Identify which cell holds the provided text, then report its [x, y] central coordinate. 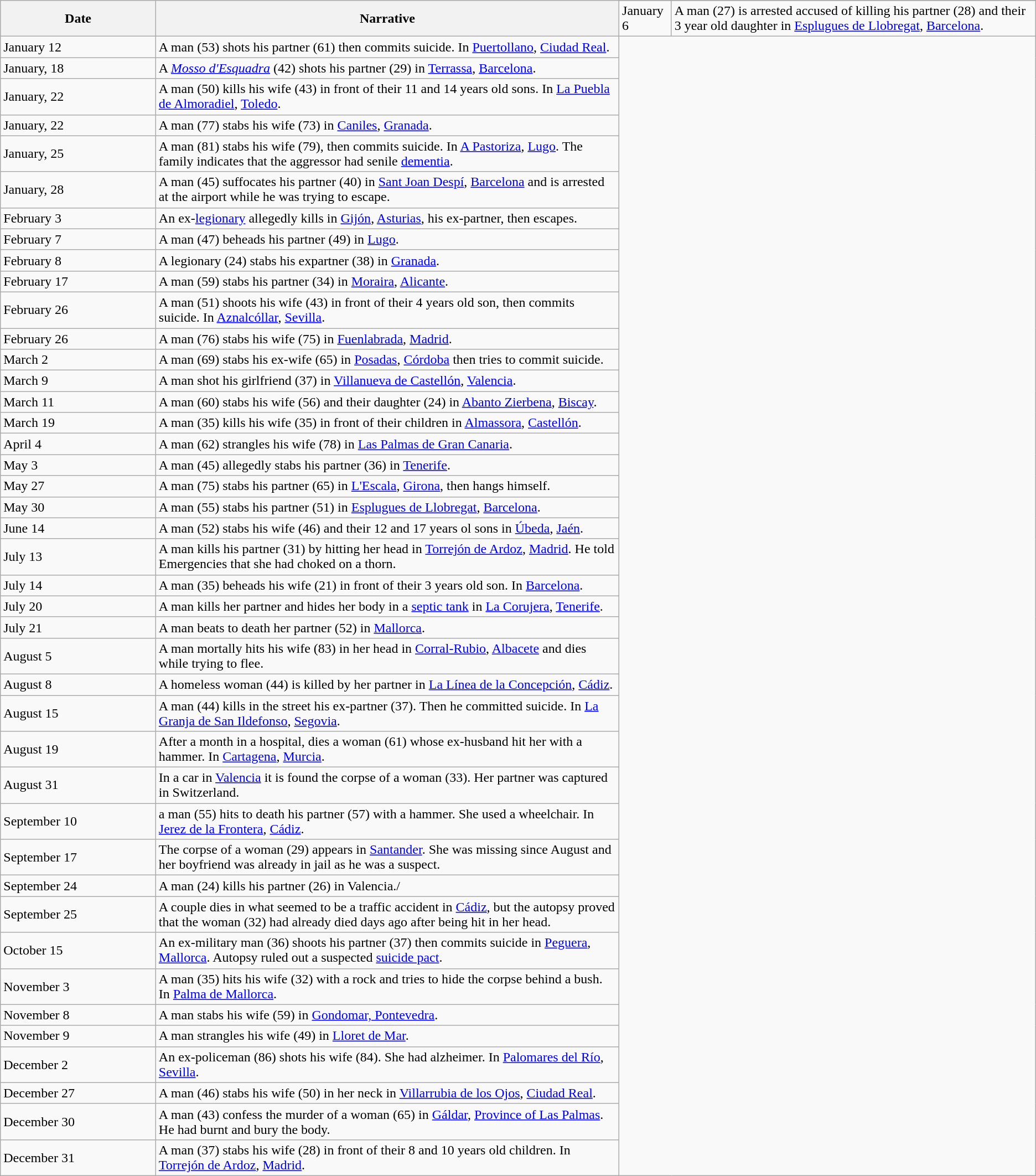
August 19 [79, 750]
November 9 [79, 1036]
July 20 [79, 606]
January 12 [79, 47]
March 9 [79, 381]
March 11 [79, 402]
July 13 [79, 557]
A man (27) is arrested accused of killing his partner (28) and their 3 year old daughter in Esplugues de Llobregat, Barcelona. [853, 19]
A man strangles his wife (49) in Lloret de Mar. [387, 1036]
A man (43) confess the murder of a woman (65) in Gáldar, Province of Las Palmas. He had burnt and bury the body. [387, 1122]
August 8 [79, 684]
An ex-legionary allegedly kills in Gijón, Asturias, his ex-partner, then escapes. [387, 218]
A man (50) kills his wife (43) in front of their 11 and 14 years old sons. In La Puebla de Almoradiel, Toledo. [387, 96]
September 17 [79, 857]
December 31 [79, 1157]
A legionary (24) stabs his expartner (38) in Granada. [387, 260]
June 14 [79, 528]
A man beats to death her partner (52) in Mallorca. [387, 627]
September 24 [79, 886]
September 25 [79, 915]
A man (45) allegedly stabs his partner (36) in Tenerife. [387, 465]
Date [79, 19]
A homeless woman (44) is killed by her partner in La Línea de la Concepción, Cádiz. [387, 684]
August 31 [79, 785]
December 2 [79, 1064]
Narrative [387, 19]
A man stabs his wife (59) in Gondomar, Pontevedra. [387, 1015]
A man kills his partner (31) by hitting her head in Torrejón de Ardoz, Madrid. He told Emergencies that she had choked on a thorn. [387, 557]
A man (45) suffocates his partner (40) in Sant Joan Despí, Barcelona and is arrested at the airport while he was trying to escape. [387, 189]
A man (69) stabs his ex-wife (65) in Posadas, Córdoba then tries to commit suicide. [387, 360]
A man (24) kills his partner (26) in Valencia./ [387, 886]
December 30 [79, 1122]
A man (59) stabs his partner (34) in Moraira, Alicante. [387, 281]
A Mosso d'Esquadra (42) shots his partner (29) in Terrassa, Barcelona. [387, 68]
July 14 [79, 585]
December 27 [79, 1093]
May 3 [79, 465]
May 27 [79, 486]
A man (53) shots his partner (61) then commits suicide. In Puertollano, Ciudad Real. [387, 47]
February 8 [79, 260]
A man (76) stabs his wife (75) in Fuenlabrada, Madrid. [387, 338]
A man (47) beheads his partner (49) in Lugo. [387, 239]
A man kills her partner and hides her body in a septic tank in La Corujera, Tenerife. [387, 606]
In a car in Valencia it is found the corpse of a woman (33). Her partner was captured in Switzerland. [387, 785]
September 10 [79, 822]
A man mortally hits his wife (83) in her head in Corral-Rubio, Albacete and dies while trying to flee. [387, 656]
February 17 [79, 281]
A man (51) shoots his wife (43) in front of their 4 years old son, then commits suicide. In Aznalcóllar, Sevilla. [387, 310]
January 6 [645, 19]
January, 18 [79, 68]
A man (35) kills his wife (35) in front of their children in Almassora, Castellón. [387, 423]
November 3 [79, 987]
July 21 [79, 627]
March 19 [79, 423]
March 2 [79, 360]
A man (81) stabs his wife (79), then commits suicide. In A Pastoriza, Lugo. The family indicates that the aggressor had senile dementia. [387, 154]
October 15 [79, 950]
A man (62) strangles his wife (78) in Las Palmas de Gran Canaria. [387, 444]
a man (55) hits to death his partner (57) with a hammer. She used a wheelchair. In Jerez de la Frontera, Cádiz. [387, 822]
January, 28 [79, 189]
April 4 [79, 444]
August 5 [79, 656]
An ex-policeman (86) shots his wife (84). She had alzheimer. In Palomares del Río, Sevilla. [387, 1064]
A man shot his girlfriend (37) in Villanueva de Castellón, Valencia. [387, 381]
November 8 [79, 1015]
After a month in a hospital, dies a woman (61) whose ex-husband hit her with a hammer. In Cartagena, Murcia. [387, 750]
The corpse of a woman (29) appears in Santander. She was missing since August and her boyfriend was already in jail as he was a suspect. [387, 857]
February 3 [79, 218]
A man (44) kills in the street his ex-partner (37). Then he committed suicide. In La Granja de San Ildefonso, Segovia. [387, 713]
A man (37) stabs his wife (28) in front of their 8 and 10 years old children. In Torrejón de Ardoz, Madrid. [387, 1157]
A man (46) stabs his wife (50) in her neck in Villarrubia de los Ojos, Ciudad Real. [387, 1093]
A man (35) beheads his wife (21) in front of their 3 years old son. In Barcelona. [387, 585]
A man (35) hits his wife (32) with a rock and tries to hide the corpse behind a bush. In Palma de Mallorca. [387, 987]
February 7 [79, 239]
An ex-military man (36) shoots his partner (37) then commits suicide in Peguera, Mallorca. Autopsy ruled out a suspected suicide pact. [387, 950]
A man (77) stabs his wife (73) in Caniles, Granada. [387, 125]
A man (60) stabs his wife (56) and their daughter (24) in Abanto Zierbena, Biscay. [387, 402]
A man (55) stabs his partner (51) in Esplugues de Llobregat, Barcelona. [387, 507]
January, 25 [79, 154]
A man (75) stabs his partner (65) in L'Escala, Girona, then hangs himself. [387, 486]
May 30 [79, 507]
August 15 [79, 713]
A man (52) stabs his wife (46) and their 12 and 17 years ol sons in Úbeda, Jaén. [387, 528]
